Detect which cell encompasses the target text, then output its (X, Y) center coordinate. 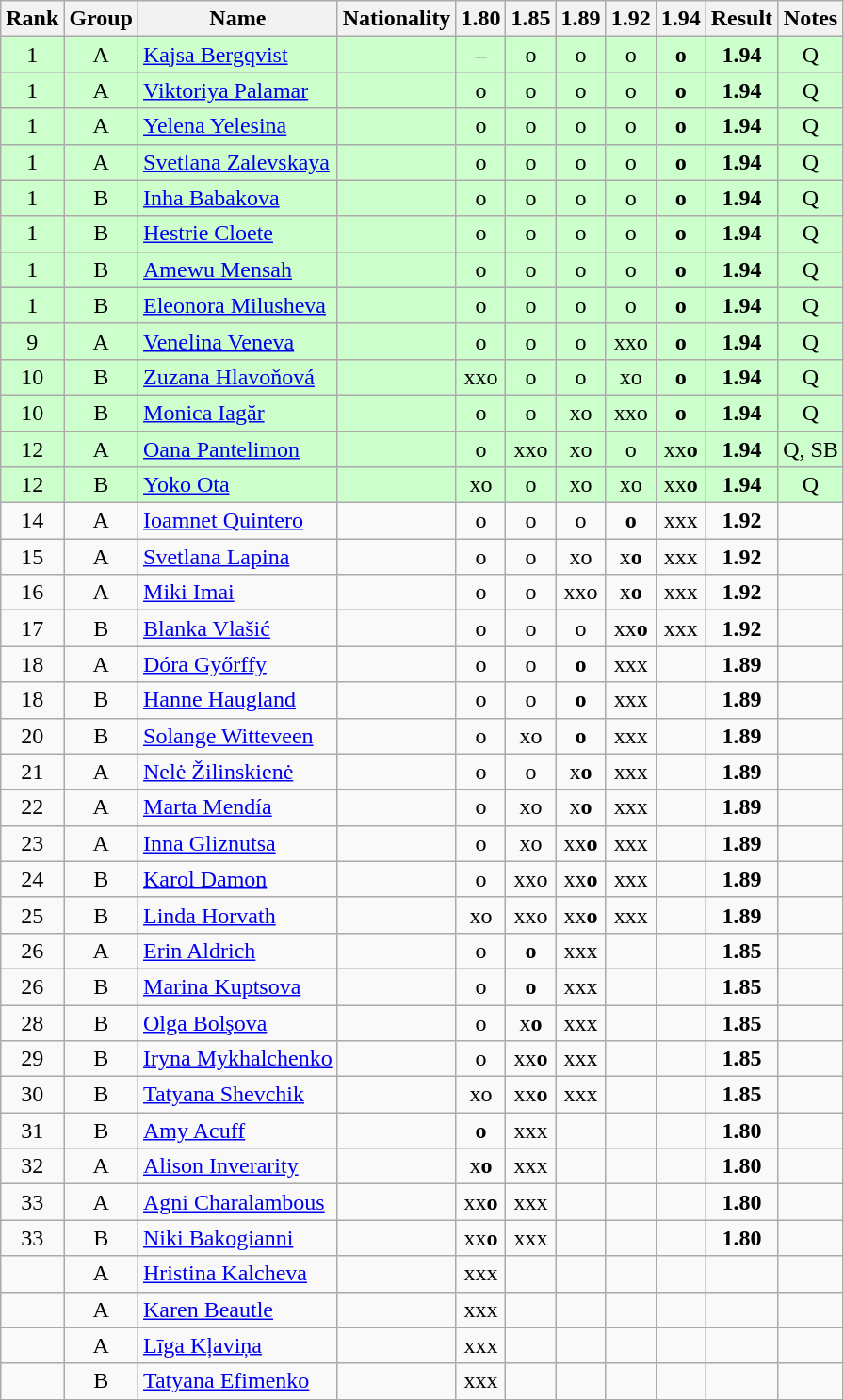
Oana Pantelimon (238, 449)
Result (741, 19)
Zuzana Hlavoňová (238, 377)
Erin Aldrich (238, 951)
Līga Kļaviņa (238, 1345)
16 (32, 593)
Inna Gliznutsa (238, 843)
Viktoriya Palamar (238, 90)
Nationality (397, 19)
Nelė Žilinskienė (238, 772)
23 (32, 843)
Marina Kuptsova (238, 986)
Tatyana Shevchik (238, 1095)
Yelena Yelesina (238, 126)
– (480, 55)
Amewu Mensah (238, 269)
Svetlana Lapina (238, 557)
Hristina Kalcheva (238, 1274)
Tatyana Efimenko (238, 1381)
Karen Beautle (238, 1310)
9 (32, 341)
Linda Horvath (238, 915)
20 (32, 736)
Iryna Mykhalchenko (238, 1059)
28 (32, 1022)
32 (32, 1166)
Marta Mendía (238, 807)
31 (32, 1131)
Hestrie Cloete (238, 234)
25 (32, 915)
Olga Bolşova (238, 1022)
Karol Damon (238, 879)
22 (32, 807)
Agni Charalambous (238, 1202)
Monica Iagăr (238, 413)
Notes (811, 19)
Amy Acuff (238, 1131)
21 (32, 772)
15 (32, 557)
29 (32, 1059)
17 (32, 628)
Yoko Ota (238, 485)
Venelina Veneva (238, 341)
Eleonora Milusheva (238, 305)
Inha Babakova (238, 198)
Rank (32, 19)
Miki Imai (238, 593)
Alison Inverarity (238, 1166)
Dóra Győrffy (238, 664)
Ioamnet Quintero (238, 521)
14 (32, 521)
Kajsa Bergqvist (238, 55)
Solange Witteveen (238, 736)
24 (32, 879)
Group (102, 19)
Blanka Vlašić (238, 628)
Name (238, 19)
Q, SB (811, 449)
Hanne Haugland (238, 700)
Niki Bakogianni (238, 1238)
30 (32, 1095)
Svetlana Zalevskaya (238, 162)
